For the text-containing cell, return its midpoint in [X, Y] coordinate format. 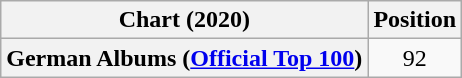
92 [415, 58]
German Albums (Official Top 100) [184, 58]
Position [415, 20]
Chart (2020) [184, 20]
